Extract the (X, Y) coordinate from the center of the cell holding the provided text.  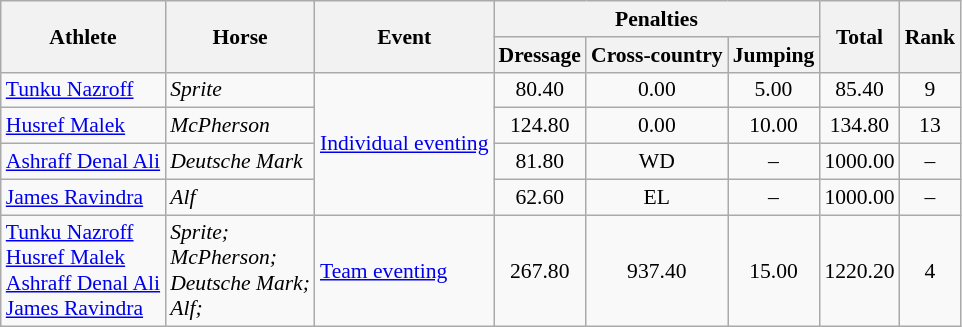
Cross-country (657, 55)
Alf (240, 197)
10.00 (774, 126)
Ashraff Denal Ali (83, 162)
Rank (930, 36)
62.60 (540, 197)
81.80 (540, 162)
EL (657, 197)
Husref Malek (83, 126)
80.40 (540, 90)
Sprite;McPherson;Deutsche Mark; Alf; (240, 271)
124.80 (540, 126)
James Ravindra (83, 197)
Dressage (540, 55)
4 (930, 271)
Deutsche Mark (240, 162)
Total (859, 36)
Athlete (83, 36)
1220.20 (859, 271)
Event (404, 36)
Penalties (657, 19)
15.00 (774, 271)
Jumping (774, 55)
Individual eventing (404, 143)
85.40 (859, 90)
WD (657, 162)
13 (930, 126)
134.80 (859, 126)
Team eventing (404, 271)
937.40 (657, 271)
267.80 (540, 271)
Tunku Nazroff (83, 90)
McPherson (240, 126)
Tunku NazroffHusref MalekAshraff Denal AliJames Ravindra (83, 271)
Horse (240, 36)
9 (930, 90)
5.00 (774, 90)
Sprite (240, 90)
